Scan for the cell matching the given text and deliver its [X, Y] coordinate at center. 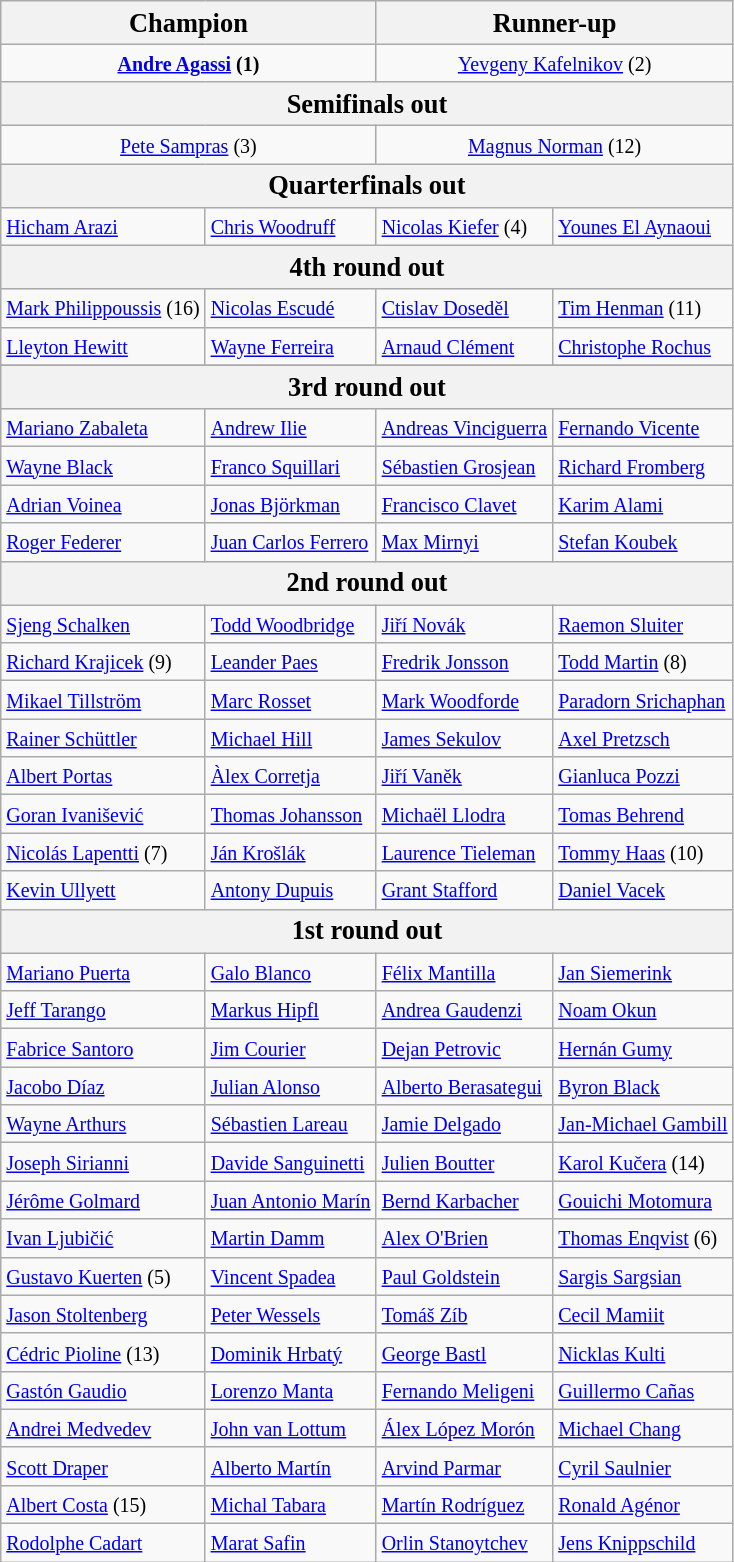
Karim Alami [643, 504]
Goran Ivanišević [103, 814]
Tomas Behrend [643, 814]
Guillermo Cañas [643, 1390]
Axel Pretzsch [643, 738]
John van Lottum [290, 1428]
Nicolas Escudé [290, 308]
Albert Costa (15) [103, 1505]
Laurence Tieleman [464, 852]
Andrew Ilie [290, 428]
Wayne Ferreira [290, 346]
Christophe Rochus [643, 346]
Tim Henman (11) [643, 308]
Markus Hipfl [290, 1010]
Max Mirnyi [464, 542]
Michal Tabara [290, 1505]
Mark Philippoussis (16) [103, 308]
Alberto Berasategui [464, 1086]
Nicolás Lapentti (7) [103, 852]
Marat Safin [290, 1543]
Jacobo Díaz [103, 1086]
Jiří Vaněk [464, 776]
Julian Alonso [290, 1086]
Gustavo Kuerten (5) [103, 1276]
Jason Stoltenberg [103, 1314]
Adrian Voinea [103, 504]
Alex O'Brien [464, 1238]
Martin Damm [290, 1238]
4th round out [367, 268]
Andreas Vinciguerra [464, 428]
James Sekulov [464, 738]
Vincent Spadea [290, 1276]
Fernando Vicente [643, 428]
Sjeng Schalken [103, 624]
Dejan Petrovic [464, 1048]
Karol Kučera (14) [643, 1162]
3rd round out [367, 387]
Runner-up [554, 23]
Jan Siemerink [643, 972]
Andre Agassi (1) [188, 63]
Paradorn Srichaphan [643, 700]
Orlin Stanoytchev [464, 1543]
Davide Sanguinetti [290, 1162]
Fabrice Santoro [103, 1048]
Ctislav Doseděl [464, 308]
Martín Rodríguez [464, 1505]
Cyril Saulnier [643, 1466]
Richard Krajicek (9) [103, 662]
Gastón Gaudio [103, 1390]
Mikael Tillström [103, 700]
Sargis Sargsian [643, 1276]
Andrei Medvedev [103, 1428]
Michael Hill [290, 738]
Jim Courier [290, 1048]
Jiří Novák [464, 624]
Arvind Parmar [464, 1466]
1st round out [367, 931]
Bernd Karbacher [464, 1200]
Mark Woodforde [464, 700]
Pete Sampras (3) [188, 145]
Peter Wessels [290, 1314]
Albert Portas [103, 776]
Félix Mantilla [464, 972]
Tommy Haas (10) [643, 852]
Antony Dupuis [290, 890]
Tomáš Zíb [464, 1314]
Alberto Martín [290, 1466]
Cecil Mamiit [643, 1314]
Marc Rosset [290, 700]
Daniel Vacek [643, 890]
Dominik Hrbatý [290, 1352]
Lorenzo Manta [290, 1390]
Raemon Sluiter [643, 624]
Fredrik Jonsson [464, 662]
Rodolphe Cadart [103, 1543]
Álex López Morón [464, 1428]
2nd round out [367, 583]
Wayne Arthurs [103, 1124]
Julien Boutter [464, 1162]
George Bastl [464, 1352]
Quarterfinals out [367, 186]
Grant Stafford [464, 890]
Wayne Black [103, 466]
Jamie Delgado [464, 1124]
Galo Blanco [290, 972]
Younes El Aynaoui [643, 227]
Jeff Tarango [103, 1010]
Thomas Enqvist (6) [643, 1238]
Richard Fromberg [643, 466]
Scott Draper [103, 1466]
Gouichi Motomura [643, 1200]
Noam Okun [643, 1010]
Chris Woodruff [290, 227]
Cédric Pioline (13) [103, 1352]
Todd Martin (8) [643, 662]
Leander Paes [290, 662]
Mariano Zabaleta [103, 428]
Francisco Clavet [464, 504]
Paul Goldstein [464, 1276]
Nicklas Kulti [643, 1352]
Roger Federer [103, 542]
Ronald Agénor [643, 1505]
Michaël Llodra [464, 814]
Lleyton Hewitt [103, 346]
Andrea Gaudenzi [464, 1010]
Todd Woodbridge [290, 624]
Hicham Arazi [103, 227]
Thomas Johansson [290, 814]
Jens Knippschild [643, 1543]
Byron Black [643, 1086]
Juan Antonio Marín [290, 1200]
Gianluca Pozzi [643, 776]
Champion [188, 23]
Stefan Koubek [643, 542]
Àlex Corretja [290, 776]
Jan-Michael Gambill [643, 1124]
Jonas Björkman [290, 504]
Fernando Meligeni [464, 1390]
Sébastien Grosjean [464, 466]
Mariano Puerta [103, 972]
Juan Carlos Ferrero [290, 542]
Kevin Ullyett [103, 890]
Michael Chang [643, 1428]
Jérôme Golmard [103, 1200]
Joseph Sirianni [103, 1162]
Sébastien Lareau [290, 1124]
Ján Krošlák [290, 852]
Magnus Norman (12) [554, 145]
Yevgeny Kafelnikov (2) [554, 63]
Hernán Gumy [643, 1048]
Arnaud Clément [464, 346]
Franco Squillari [290, 466]
Semifinals out [367, 104]
Ivan Ljubičić [103, 1238]
Rainer Schüttler [103, 738]
Nicolas Kiefer (4) [464, 227]
